For the text-containing cell, return its midpoint in (X, Y) coordinate format. 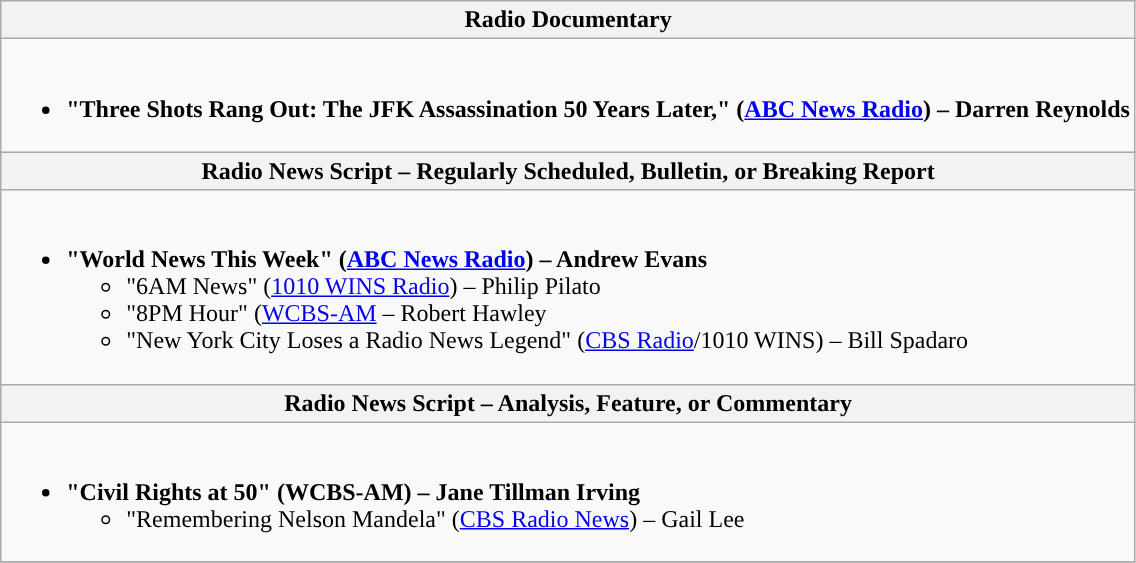
Radio Documentary (568, 20)
Radio News Script – Analysis, Feature, or Commentary (568, 403)
Radio News Script – Regularly Scheduled, Bulletin, or Breaking Report (568, 171)
"Civil Rights at 50" (WCBS-AM) – Jane Tillman Irving"Remembering Nelson Mandela" (CBS Radio News) – Gail Lee (568, 492)
"Three Shots Rang Out: The JFK Assassination 50 Years Later," (ABC News Radio) – Darren Reynolds (568, 96)
